Detect which cell encompasses the target text, then output its (X, Y) center coordinate. 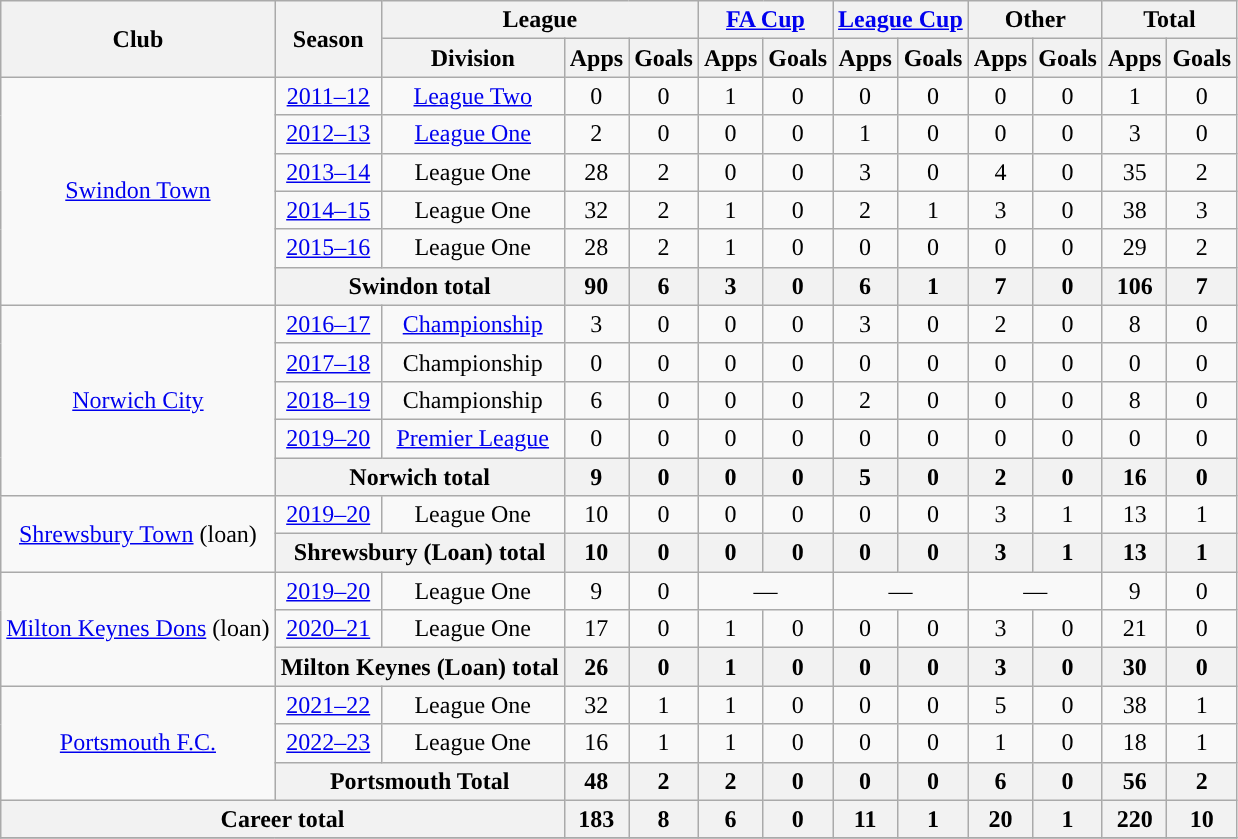
2017–18 (328, 362)
League Two (472, 96)
30 (1134, 667)
2013–14 (328, 172)
Portsmouth Total (420, 781)
League (540, 20)
Premier League (472, 438)
2015–16 (328, 248)
183 (596, 819)
17 (596, 629)
League Cup (901, 20)
2016–17 (328, 324)
Norwich total (420, 477)
56 (1134, 781)
Shrewsbury (Loan) total (420, 553)
2021–22 (328, 705)
21 (1134, 629)
Milton Keynes Dons (loan) (138, 629)
29 (1134, 248)
35 (1134, 172)
Milton Keynes (Loan) total (420, 667)
Swindon Town (138, 191)
90 (596, 286)
11 (866, 819)
106 (1134, 286)
2022–23 (328, 743)
220 (1134, 819)
Swindon total (420, 286)
2018–19 (328, 400)
20 (1000, 819)
Club (138, 39)
2014–15 (328, 210)
18 (1134, 743)
2012–13 (328, 134)
Season (328, 39)
4 (1000, 172)
Shrewsbury Town (loan) (138, 534)
Other (1035, 20)
Total (1169, 20)
Division (472, 58)
Norwich City (138, 400)
26 (596, 667)
2011–12 (328, 96)
Career total (282, 819)
Portsmouth F.C. (138, 743)
48 (596, 781)
2020–21 (328, 629)
FA Cup (765, 20)
